Identify which cell holds the provided text, then report its [X, Y] central coordinate. 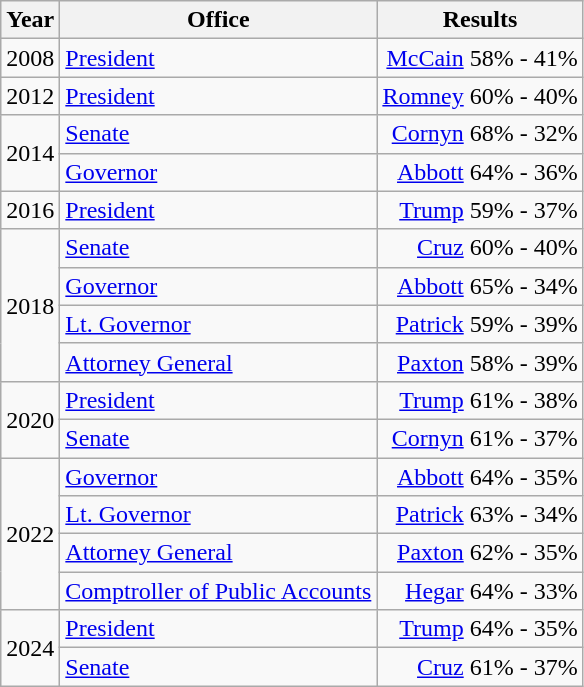
2014 [30, 153]
Results [480, 20]
McCain 58% - 41% [480, 58]
2012 [30, 96]
Romney 60% - 40% [480, 96]
2020 [30, 419]
Year [30, 20]
Trump 64% - 35% [480, 629]
Paxton 62% - 35% [480, 553]
2024 [30, 648]
2022 [30, 534]
Hegar 64% - 33% [480, 591]
Cornyn 61% - 37% [480, 438]
Abbott 64% - 36% [480, 172]
Abbott 64% - 35% [480, 477]
Office [218, 20]
Comptroller of Public Accounts [218, 591]
Trump 61% - 38% [480, 400]
Cruz 61% - 37% [480, 667]
Patrick 63% - 34% [480, 515]
2018 [30, 305]
2008 [30, 58]
2016 [30, 210]
Patrick 59% - 39% [480, 324]
Cruz 60% - 40% [480, 248]
Cornyn 68% - 32% [480, 134]
Paxton 58% - 39% [480, 362]
Trump 59% - 37% [480, 210]
Abbott 65% - 34% [480, 286]
